Scan for the cell matching the given text and deliver its (x, y) coordinate at center. 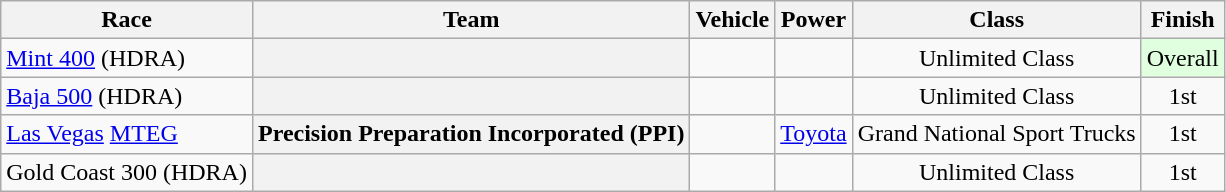
Precision Preparation Incorporated (PPI) (470, 134)
Race (127, 20)
Mint 400 (HDRA) (127, 58)
Grand National Sport Trucks (996, 134)
Gold Coast 300 (HDRA) (127, 172)
Team (470, 20)
Finish (1182, 20)
Overall (1182, 58)
Las Vegas MTEG (127, 134)
Vehicle (732, 20)
Baja 500 (HDRA) (127, 96)
Class (996, 20)
Power (814, 20)
Toyota (814, 134)
